Identify which cell holds the provided text, then report its (x, y) central coordinate. 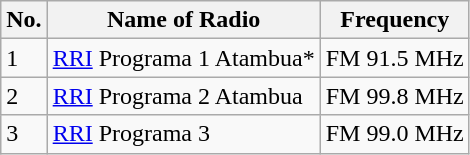
RRI Programa 3 (184, 134)
FM 91.5 MHz (394, 58)
3 (24, 134)
RRI Programa 2 Atambua (184, 96)
1 (24, 58)
FM 99.0 MHz (394, 134)
Name of Radio (184, 20)
2 (24, 96)
Frequency (394, 20)
FM 99.8 MHz (394, 96)
RRI Programa 1 Atambua* (184, 58)
No. (24, 20)
